Return (x, y) of the center of cell containing provided text 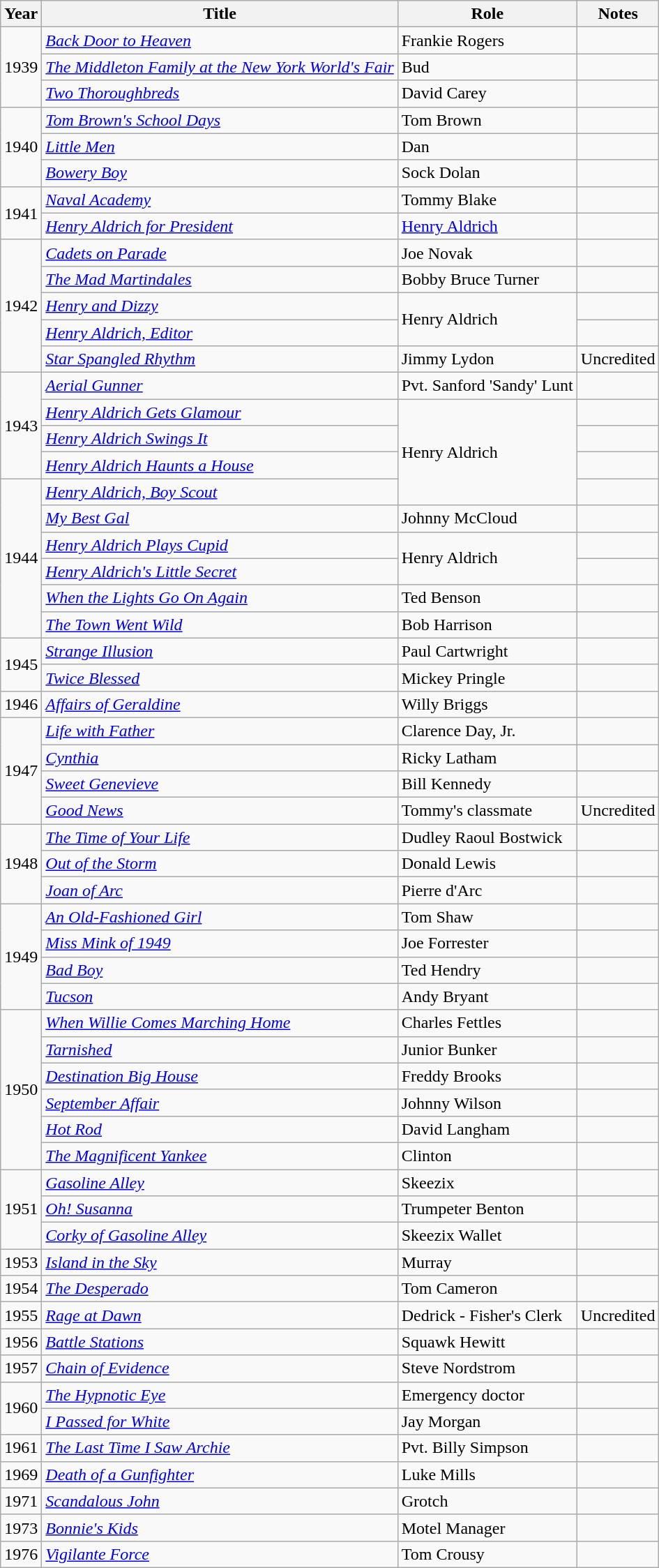
Clinton (487, 1156)
Naval Academy (220, 200)
Bill Kennedy (487, 784)
Johnny McCloud (487, 518)
Ted Benson (487, 598)
Star Spangled Rhythm (220, 359)
Charles Fettles (487, 1023)
Bowery Boy (220, 173)
Steve Nordstrom (487, 1368)
Sweet Genevieve (220, 784)
Jimmy Lydon (487, 359)
When the Lights Go On Again (220, 598)
1941 (21, 213)
Murray (487, 1262)
Two Thoroughbreds (220, 94)
Henry Aldrich Plays Cupid (220, 545)
Tom Brown's School Days (220, 120)
Frankie Rogers (487, 40)
The Desperado (220, 1289)
Junior Bunker (487, 1050)
Joe Forrester (487, 943)
1954 (21, 1289)
Rage at Dawn (220, 1315)
Bobby Bruce Turner (487, 279)
Freddy Brooks (487, 1076)
1961 (21, 1448)
Tom Brown (487, 120)
When Willie Comes Marching Home (220, 1023)
Henry Aldrich, Editor (220, 333)
Mickey Pringle (487, 678)
1960 (21, 1408)
1953 (21, 1262)
Henry and Dizzy (220, 306)
Dan (487, 147)
I Passed for White (220, 1421)
Tucson (220, 996)
Pvt. Billy Simpson (487, 1448)
Henry Aldrich Haunts a House (220, 465)
Dudley Raoul Bostwick (487, 837)
Life with Father (220, 731)
Andy Bryant (487, 996)
Bud (487, 67)
Johnny Wilson (487, 1103)
Twice Blessed (220, 678)
Back Door to Heaven (220, 40)
The Mad Martindales (220, 279)
Dedrick - Fisher's Clerk (487, 1315)
Clarence Day, Jr. (487, 731)
Tarnished (220, 1050)
Donald Lewis (487, 864)
Tom Crousy (487, 1554)
The Last Time I Saw Archie (220, 1448)
1951 (21, 1209)
Skeezix Wallet (487, 1236)
Pierre d'Arc (487, 890)
1940 (21, 147)
The Town Went Wild (220, 625)
Out of the Storm (220, 864)
Paul Cartwright (487, 651)
1955 (21, 1315)
Battle Stations (220, 1342)
Henry Aldrich for President (220, 226)
Notes (618, 14)
1945 (21, 664)
The Magnificent Yankee (220, 1156)
Bad Boy (220, 970)
1969 (21, 1474)
Joan of Arc (220, 890)
Ricky Latham (487, 757)
Sock Dolan (487, 173)
Corky of Gasoline Alley (220, 1236)
1946 (21, 704)
Trumpeter Benton (487, 1209)
Title (220, 14)
Pvt. Sanford 'Sandy' Lunt (487, 386)
Henry Aldrich Gets Glamour (220, 412)
Tommy Blake (487, 200)
Joe Novak (487, 253)
1949 (21, 957)
David Carey (487, 94)
Tom Cameron (487, 1289)
Chain of Evidence (220, 1368)
1944 (21, 558)
Year (21, 14)
Little Men (220, 147)
Tommy's classmate (487, 811)
1971 (21, 1501)
Island in the Sky (220, 1262)
Henry Aldrich Swings It (220, 439)
Destination Big House (220, 1076)
My Best Gal (220, 518)
Miss Mink of 1949 (220, 943)
An Old-Fashioned Girl (220, 917)
1973 (21, 1528)
Affairs of Geraldine (220, 704)
1957 (21, 1368)
Death of a Gunfighter (220, 1474)
Role (487, 14)
The Time of Your Life (220, 837)
Cadets on Parade (220, 253)
Luke Mills (487, 1474)
The Hypnotic Eye (220, 1395)
Willy Briggs (487, 704)
Grotch (487, 1501)
Strange Illusion (220, 651)
Emergency doctor (487, 1395)
Aerial Gunner (220, 386)
Scandalous John (220, 1501)
Gasoline Alley (220, 1183)
Squawk Hewitt (487, 1342)
Jay Morgan (487, 1421)
Ted Hendry (487, 970)
David Langham (487, 1129)
September Affair (220, 1103)
Tom Shaw (487, 917)
Bob Harrison (487, 625)
1943 (21, 426)
Good News (220, 811)
Oh! Susanna (220, 1209)
1942 (21, 306)
Bonnie's Kids (220, 1528)
Motel Manager (487, 1528)
1947 (21, 770)
Henry Aldrich's Little Secret (220, 572)
Cynthia (220, 757)
Skeezix (487, 1183)
Henry Aldrich, Boy Scout (220, 492)
1939 (21, 67)
1956 (21, 1342)
1976 (21, 1554)
Vigilante Force (220, 1554)
The Middleton Family at the New York World's Fair (220, 67)
Hot Rod (220, 1129)
1950 (21, 1089)
1948 (21, 864)
